From the cell containing the given text, extract its center point as [X, Y] coordinate. 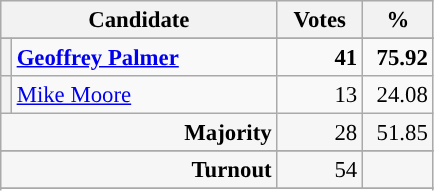
Votes [320, 20]
Geoffrey Palmer [144, 58]
51.85 [398, 133]
Candidate [139, 20]
54 [320, 170]
13 [320, 95]
28 [320, 133]
Majority [139, 133]
24.08 [398, 95]
% [398, 20]
75.92 [398, 58]
41 [320, 58]
Turnout [139, 170]
Mike Moore [144, 95]
